Determine the (X, Y) coordinate at the center of the cell enclosing the given text.  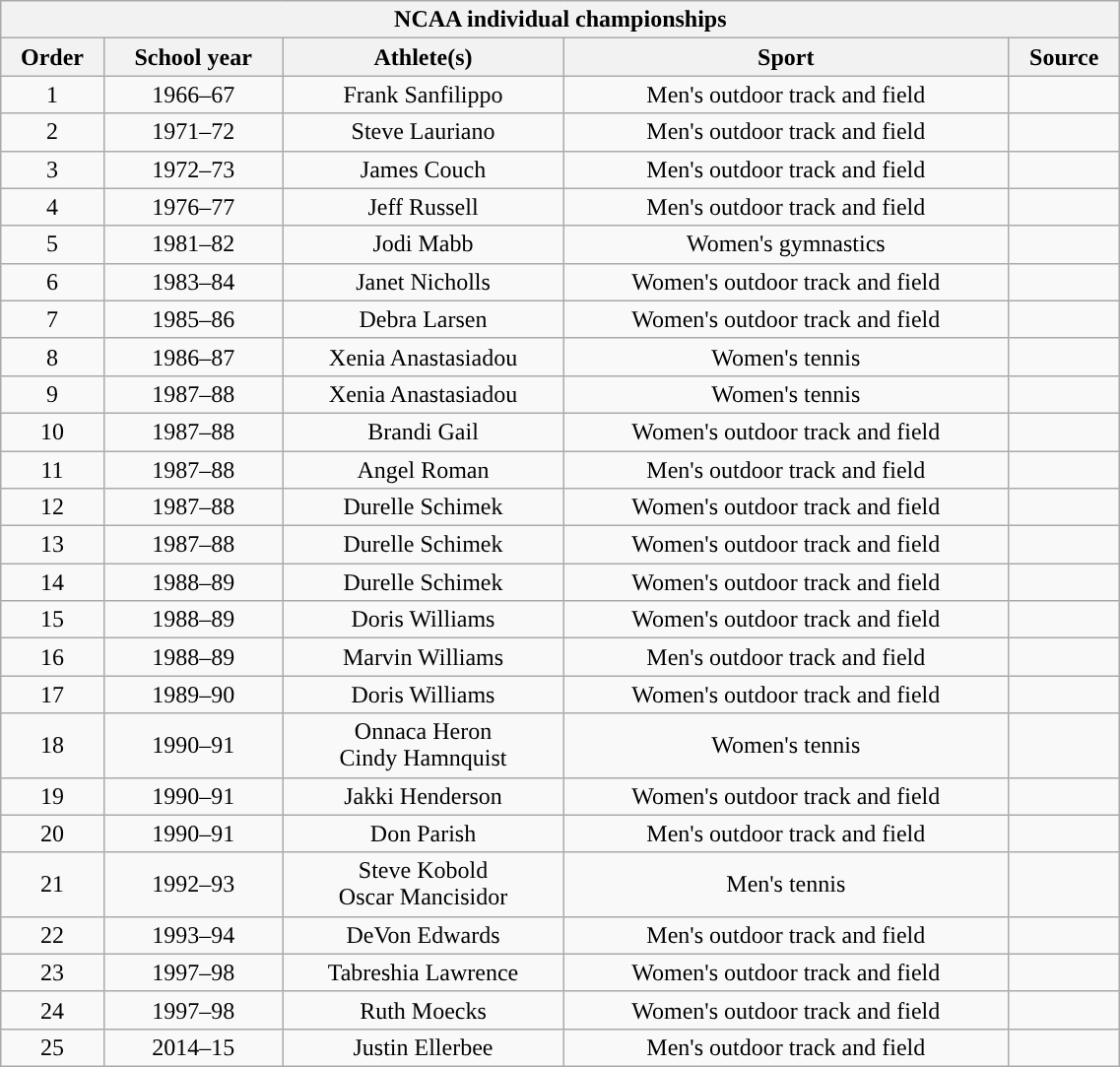
1989–90 (193, 695)
Onnaca HeronCindy Hamnquist (424, 745)
Janet Nicholls (424, 282)
2014–15 (193, 1047)
DeVon Edwards (424, 935)
Frank Sanfilippo (424, 95)
21 (53, 885)
School year (193, 57)
2 (53, 132)
Jeff Russell (424, 207)
25 (53, 1047)
8 (53, 357)
Athlete(s) (424, 57)
Marvin Williams (424, 657)
17 (53, 695)
1983–84 (193, 282)
12 (53, 507)
NCAA individual championships (560, 20)
Debra Larsen (424, 319)
1992–93 (193, 885)
1976–77 (193, 207)
1 (53, 95)
11 (53, 470)
3 (53, 169)
Order (53, 57)
13 (53, 545)
20 (53, 834)
Justin Ellerbee (424, 1047)
Jakki Henderson (424, 796)
Don Parish (424, 834)
6 (53, 282)
4 (53, 207)
Source (1064, 57)
15 (53, 620)
Jodi Mabb (424, 244)
24 (53, 1010)
10 (53, 432)
1971–72 (193, 132)
Steve Lauriano (424, 132)
Women's gymnastics (786, 244)
Ruth Moecks (424, 1010)
James Couch (424, 169)
1986–87 (193, 357)
19 (53, 796)
Men's tennis (786, 885)
Sport (786, 57)
1966–67 (193, 95)
Tabreshia Lawrence (424, 972)
23 (53, 972)
1993–94 (193, 935)
Angel Roman (424, 470)
Brandi Gail (424, 432)
1985–86 (193, 319)
Steve KoboldOscar Mancisidor (424, 885)
1972–73 (193, 169)
16 (53, 657)
22 (53, 935)
7 (53, 319)
5 (53, 244)
18 (53, 745)
1981–82 (193, 244)
9 (53, 394)
14 (53, 582)
